Find where the given text appears and provide that cell's center as [X, Y] coordinate. 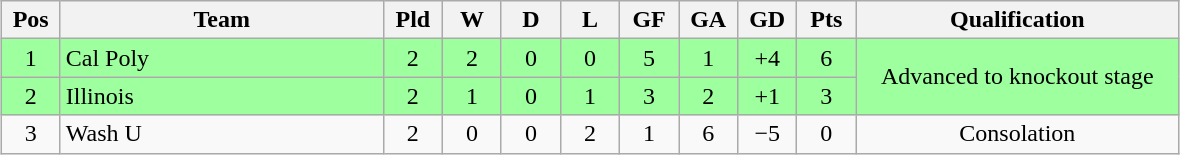
Pld [412, 20]
L [590, 20]
Consolation [1018, 134]
GD [768, 20]
Qualification [1018, 20]
5 [650, 58]
Wash U [222, 134]
+4 [768, 58]
D [530, 20]
Pos [30, 20]
Cal Poly [222, 58]
Pts [826, 20]
Illinois [222, 96]
GA [708, 20]
W [472, 20]
Team [222, 20]
GF [650, 20]
Advanced to knockout stage [1018, 77]
+1 [768, 96]
−5 [768, 134]
